Output the [X, Y] coordinate of the center of the cell containing the given text.  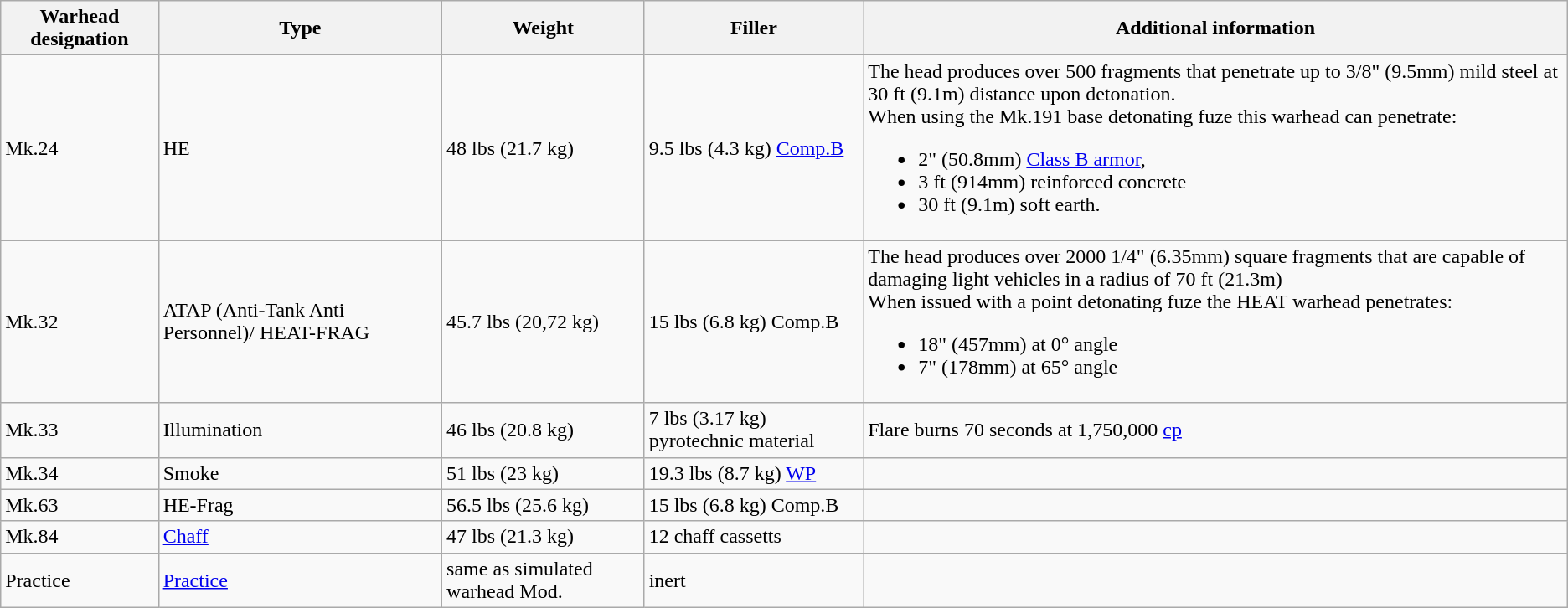
Chaff [300, 537]
Mk.33 [80, 430]
HE [300, 147]
12 chaff cassetts [754, 537]
inert [754, 580]
45.7 lbs (20,72 kg) [544, 322]
same as simulated warhead Mod. [544, 580]
Mk.63 [80, 505]
ATAP (Anti-Tank Anti Personnel)/ HEAT-FRAG [300, 322]
51 lbs (23 kg) [544, 473]
46 lbs (20.8 kg) [544, 430]
Type [300, 28]
Warhead designation [80, 28]
Mk.24 [80, 147]
7 lbs (3.17 kg) pyrotechnic material [754, 430]
Flare burns 70 seconds at 1,750,000 cp [1216, 430]
56.5 lbs (25.6 kg) [544, 505]
Smoke [300, 473]
Additional information [1216, 28]
HE-Frag [300, 505]
Mk.32 [80, 322]
Mk.34 [80, 473]
Weight [544, 28]
9.5 lbs (4.3 kg) Comp.B [754, 147]
19.3 lbs (8.7 kg) WP [754, 473]
Mk.84 [80, 537]
47 lbs (21.3 kg) [544, 537]
Illumination [300, 430]
48 lbs (21.7 kg) [544, 147]
Filler [754, 28]
